Capture the cell that displays the provided text and extract its (x, y) central coordinate. 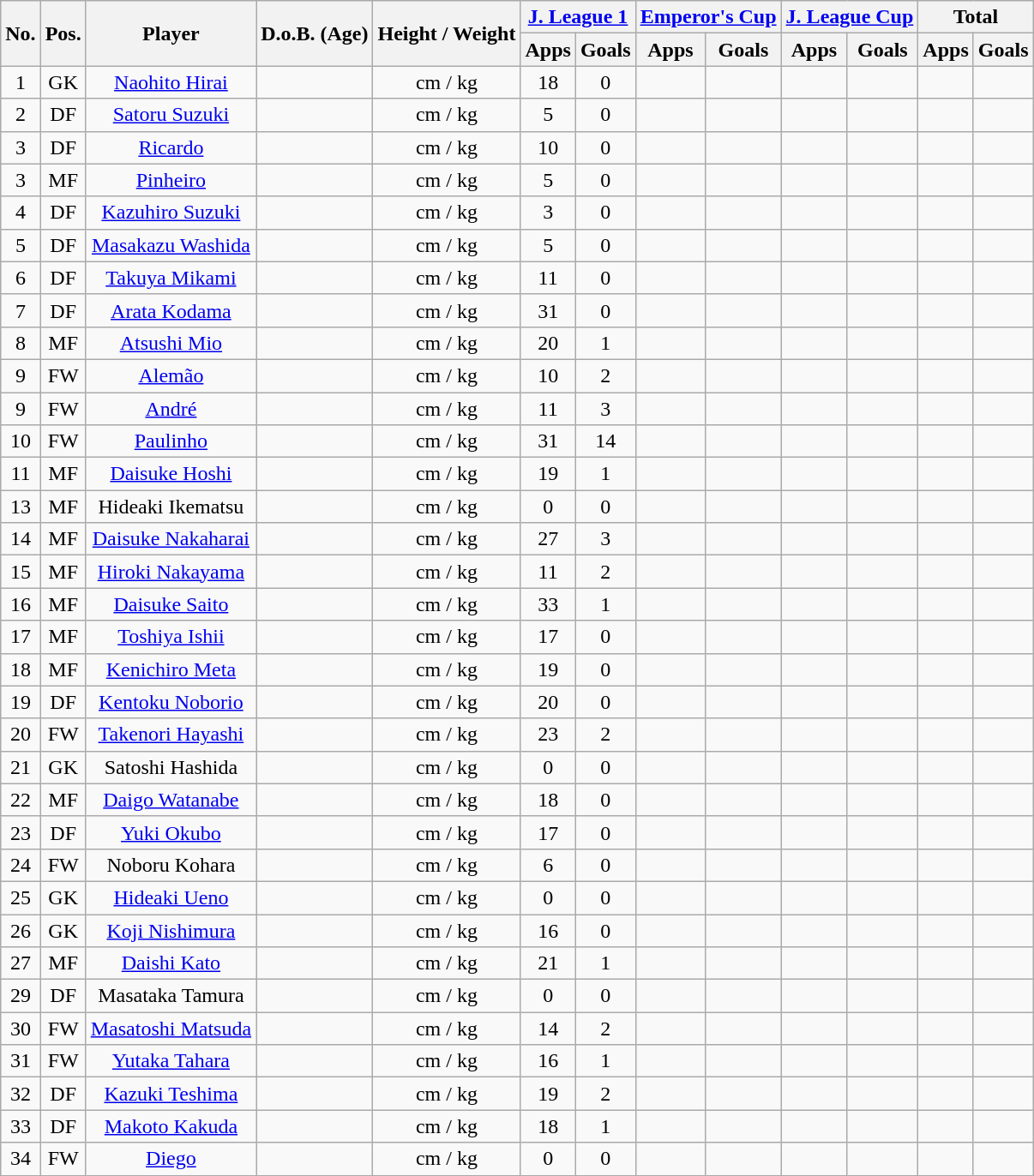
8 (21, 343)
Toshiya Ishii (171, 637)
Hideaki Ikematsu (171, 507)
Masataka Tamura (171, 996)
Diego (171, 1159)
13 (21, 507)
Kentoku Noborio (171, 702)
Emperor's Cup (708, 17)
J. League 1 (578, 17)
Daishi Kato (171, 963)
32 (21, 1094)
4 (21, 213)
Total (976, 17)
Takuya Mikami (171, 278)
Hiroki Nakayama (171, 572)
Yutaka Tahara (171, 1061)
Pos. (63, 33)
26 (21, 930)
Alemão (171, 375)
D.o.B. (Age) (315, 33)
Paulinho (171, 441)
24 (21, 865)
Naohito Hirai (171, 82)
Satoru Suzuki (171, 115)
34 (21, 1159)
J. League Cup (850, 17)
Kenichiro Meta (171, 669)
22 (21, 800)
Daigo Watanabe (171, 800)
15 (21, 572)
Player (171, 33)
Makoto Kakuda (171, 1126)
Daisuke Nakaharai (171, 539)
30 (21, 1029)
Hideaki Ueno (171, 897)
No. (21, 33)
29 (21, 996)
Masatoshi Matsuda (171, 1029)
André (171, 409)
Daisuke Saito (171, 604)
Kazuhiro Suzuki (171, 213)
Ricardo (171, 147)
Arata Kodama (171, 310)
25 (21, 897)
Atsushi Mio (171, 343)
Noboru Kohara (171, 865)
Takenori Hayashi (171, 735)
Masakazu Washida (171, 245)
Pinheiro (171, 180)
7 (21, 310)
Height / Weight (447, 33)
Koji Nishimura (171, 930)
Satoshi Hashida (171, 767)
Daisuke Hoshi (171, 474)
Kazuki Teshima (171, 1094)
Yuki Okubo (171, 832)
